Capture the cell that displays the provided text and extract its (X, Y) central coordinate. 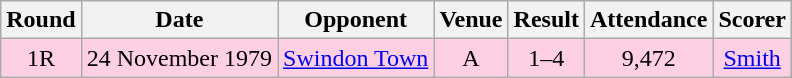
1R (41, 58)
Attendance (648, 20)
Round (41, 20)
Smith (752, 58)
A (471, 58)
9,472 (648, 58)
Swindon Town (356, 58)
Venue (471, 20)
Opponent (356, 20)
Date (179, 20)
1–4 (546, 58)
Result (546, 20)
Scorer (752, 20)
24 November 1979 (179, 58)
